Determine the [X, Y] coordinate at the center of the cell enclosing the given text.  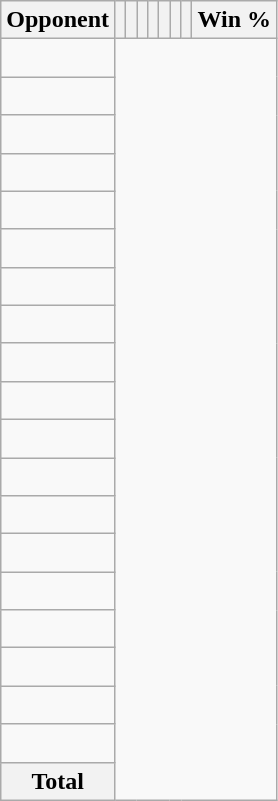
Win % [234, 20]
Total [58, 781]
Opponent [58, 20]
